Pinpoint the cell where the given text exists, returning its [x, y] midpoint coordinate. 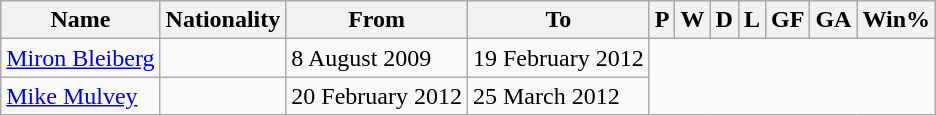
Win% [896, 20]
W [692, 20]
Mike Mulvey [80, 96]
From [377, 20]
20 February 2012 [377, 96]
P [662, 20]
GA [834, 20]
L [752, 20]
Name [80, 20]
Nationality [223, 20]
Miron Bleiberg [80, 58]
19 February 2012 [558, 58]
25 March 2012 [558, 96]
D [724, 20]
GF [787, 20]
To [558, 20]
8 August 2009 [377, 58]
